Pinpoint the cell where the given text exists, returning its (X, Y) midpoint coordinate. 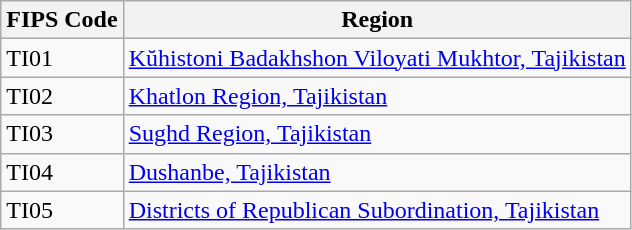
Districts of Republican Subordination, Tajikistan (377, 210)
TI05 (62, 210)
Khatlon Region, Tajikistan (377, 96)
TI01 (62, 58)
TI02 (62, 96)
TI04 (62, 172)
FIPS Code (62, 20)
Dushanbe, Tajikistan (377, 172)
TI03 (62, 134)
Sughd Region, Tajikistan (377, 134)
Kŭhistoni Badakhshon Viloyati Mukhtor, Tajikistan (377, 58)
Region (377, 20)
